For the text-containing cell, return its midpoint in [X, Y] coordinate format. 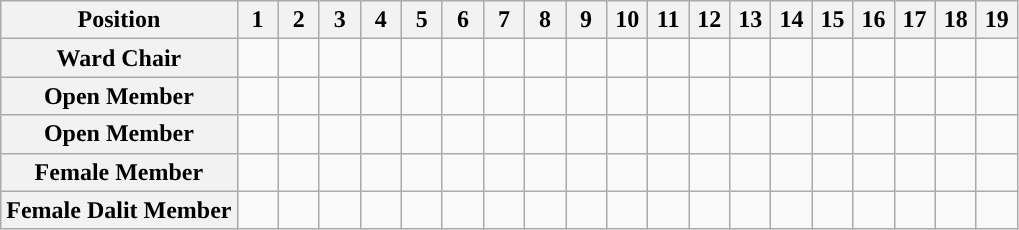
18 [956, 20]
14 [792, 20]
19 [996, 20]
12 [710, 20]
Female Member [119, 172]
8 [544, 20]
16 [874, 20]
7 [504, 20]
5 [422, 20]
15 [832, 20]
Female Dalit Member [119, 210]
Ward Chair [119, 58]
9 [586, 20]
17 [914, 20]
1 [258, 20]
11 [668, 20]
13 [750, 20]
6 [462, 20]
4 [380, 20]
3 [340, 20]
2 [298, 20]
Position [119, 20]
10 [628, 20]
